Identify which cell holds the provided text, then report its [X, Y] central coordinate. 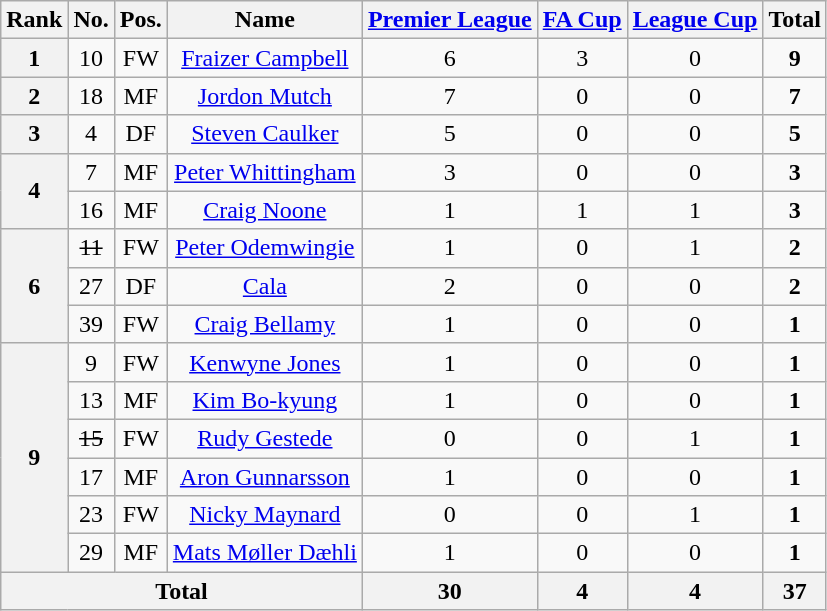
Rudy Gestede [264, 438]
17 [91, 477]
16 [91, 210]
Cala [264, 286]
30 [450, 591]
23 [91, 515]
18 [91, 96]
Fraizer Campbell [264, 58]
Aron Gunnarsson [264, 477]
Kim Bo-kyung [264, 400]
FA Cup [582, 20]
Craig Bellamy [264, 324]
No. [91, 20]
Nicky Maynard [264, 515]
37 [795, 591]
Pos. [140, 20]
Name [264, 20]
League Cup [695, 20]
39 [91, 324]
Premier League [450, 20]
Jordon Mutch [264, 96]
15 [91, 438]
Peter Odemwingie [264, 248]
Kenwyne Jones [264, 362]
Peter Whittingham [264, 172]
27 [91, 286]
Rank [34, 20]
Steven Caulker [264, 134]
13 [91, 400]
29 [91, 553]
10 [91, 58]
Craig Noone [264, 210]
11 [91, 248]
Mats Møller Dæhli [264, 553]
